Extract the (x, y) coordinate from the center of the cell holding the provided text.  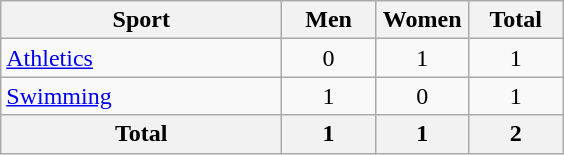
Men (329, 20)
Women (422, 20)
2 (516, 134)
Athletics (142, 58)
Sport (142, 20)
Swimming (142, 96)
